Detect which cell encompasses the target text, then output its [X, Y] center coordinate. 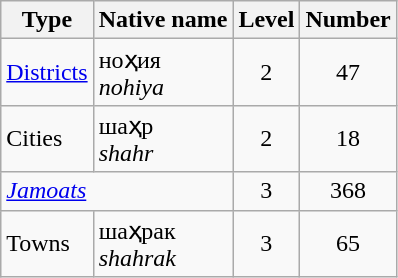
ноҳияnohiya [163, 72]
Jamoats [117, 191]
Cities [47, 138]
Number [348, 20]
Level [266, 20]
18 [348, 138]
Type [47, 20]
Towns [47, 244]
47 [348, 72]
368 [348, 191]
Districts [47, 72]
шаҳрshahr [163, 138]
шаҳракshahrak [163, 244]
65 [348, 244]
Native name [163, 20]
